Return the (X, Y) coordinate for the center point of the cell that contains the specified text.  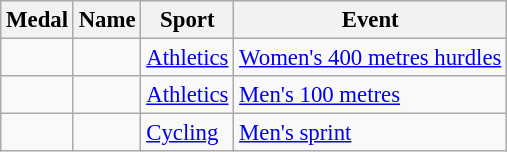
Medal (38, 20)
Name (107, 20)
Men's 100 metres (370, 95)
Women's 400 metres hurdles (370, 58)
Sport (188, 20)
Cycling (188, 133)
Event (370, 20)
Men's sprint (370, 133)
